Provide the [X, Y] coordinate of the cell's center where the given text is located.  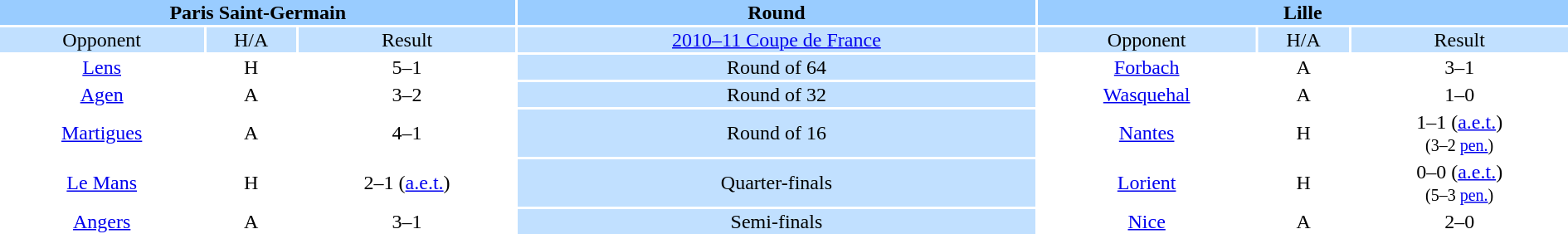
4–1 [407, 133]
Paris Saint-Germain [257, 12]
0–0 (a.e.t.) (5–3 pen.) [1459, 183]
5–1 [407, 67]
Nice [1147, 222]
Round [777, 12]
Round of 32 [777, 95]
2–1 (a.e.t.) [407, 183]
Le Mans [101, 183]
Round of 64 [777, 67]
Wasquehal [1147, 95]
Lille [1303, 12]
1–1 (a.e.t.) (3–2 pen.) [1459, 133]
Lorient [1147, 183]
Quarter-finals [777, 183]
1–0 [1459, 95]
Lens [101, 67]
Nantes [1147, 133]
Agen [101, 95]
2010–11 Coupe de France [777, 40]
Martigues [101, 133]
Round of 16 [777, 133]
2–0 [1459, 222]
Angers [101, 222]
Forbach [1147, 67]
Semi-finals [777, 222]
3–2 [407, 95]
